Locate the cell with the specified text and output its (X, Y) center coordinate. 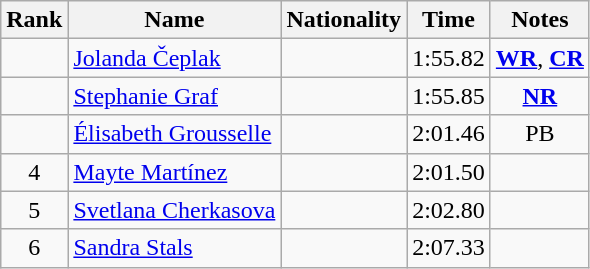
Nationality (344, 20)
2:02.80 (449, 210)
2:01.50 (449, 172)
Élisabeth Grousselle (174, 134)
Jolanda Čeplak (174, 58)
4 (34, 172)
Sandra Stals (174, 248)
Svetlana Cherkasova (174, 210)
WR, CR (540, 58)
2:07.33 (449, 248)
Time (449, 20)
Rank (34, 20)
Stephanie Graf (174, 96)
Mayte Martínez (174, 172)
2:01.46 (449, 134)
6 (34, 248)
1:55.82 (449, 58)
5 (34, 210)
Notes (540, 20)
NR (540, 96)
PB (540, 134)
Name (174, 20)
1:55.85 (449, 96)
